Return the (X, Y) coordinate for the center point of the cell that contains the specified text.  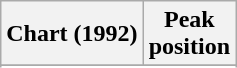
Chart (1992) (72, 34)
Peakposition (189, 34)
